Pinpoint the cell where the given text exists, returning its (x, y) midpoint coordinate. 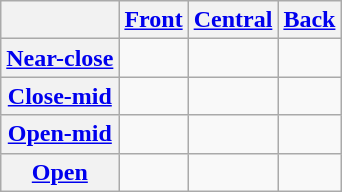
Front (154, 20)
Open (60, 172)
Back (310, 20)
Close-mid (60, 96)
Central (233, 20)
Near-close (60, 58)
Open-mid (60, 134)
